Determine the [X, Y] coordinate at the center of the cell enclosing the given text.  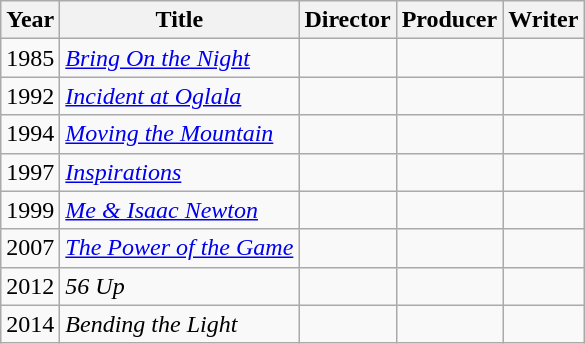
1985 [30, 58]
Director [348, 20]
Bending the Light [180, 324]
1997 [30, 172]
The Power of the Game [180, 248]
Year [30, 20]
1994 [30, 134]
Producer [450, 20]
1992 [30, 96]
2012 [30, 286]
2014 [30, 324]
Me & Isaac Newton [180, 210]
2007 [30, 248]
Incident at Oglala [180, 96]
Moving the Mountain [180, 134]
1999 [30, 210]
Inspirations [180, 172]
Writer [544, 20]
Bring On the Night [180, 58]
Title [180, 20]
56 Up [180, 286]
